Output the (X, Y) coordinate of the center of the cell containing the given text.  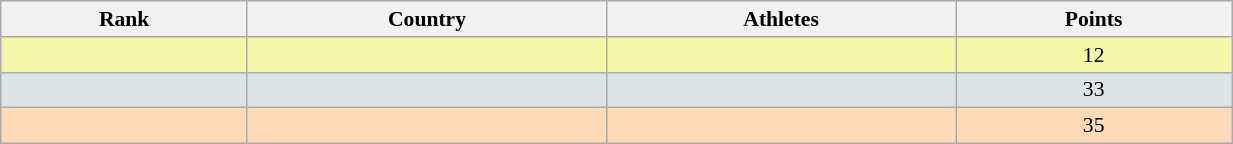
35 (1094, 126)
33 (1094, 90)
12 (1094, 55)
Rank (124, 19)
Country (426, 19)
Athletes (782, 19)
Points (1094, 19)
